Capture the cell that displays the provided text and extract its (X, Y) central coordinate. 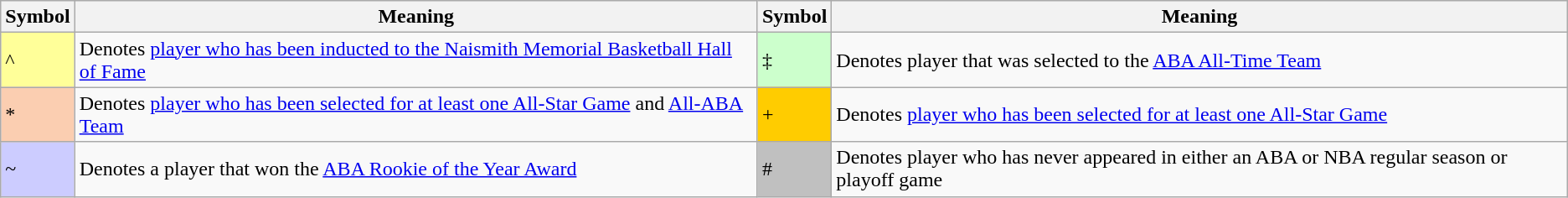
Denotes player who has never appeared in either an ABA or NBA regular season or playoff game (1199, 169)
Denotes player that was selected to the ABA All-Time Team (1199, 60)
‡ (794, 60)
~ (38, 169)
Denotes player who has been selected for at least one All-Star Game (1199, 114)
Denotes a player that won the ABA Rookie of the Year Award (415, 169)
# (794, 169)
Denotes player who has been inducted to the Naismith Memorial Basketball Hall of Fame (415, 60)
^ (38, 60)
+ (794, 114)
Denotes player who has been selected for at least one All-Star Game and All-ABA Team (415, 114)
* (38, 114)
